Pinpoint the cell where the given text exists, returning its [x, y] midpoint coordinate. 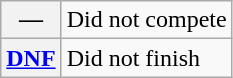
Did not finish [146, 58]
— [31, 20]
DNF [31, 58]
Did not compete [146, 20]
